Capture the cell that displays the provided text and extract its [x, y] central coordinate. 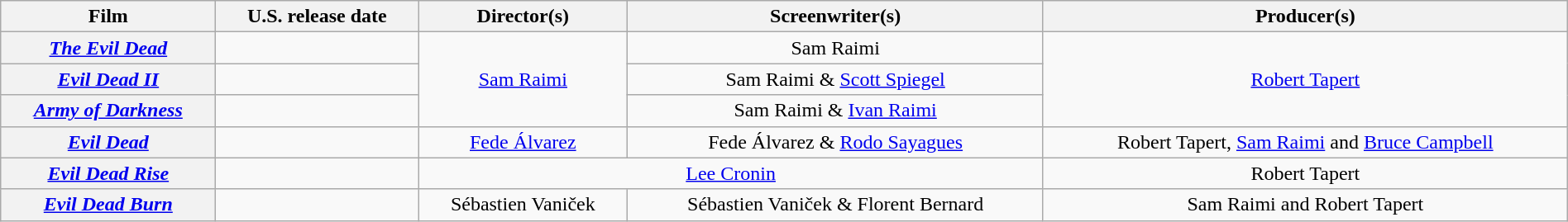
Army of Darkness [108, 111]
Lee Cronin [731, 173]
Sébastien Vaniček & Florent Bernard [835, 205]
Fede Álvarez [523, 142]
U.S. release date [318, 17]
The Evil Dead [108, 48]
Evil Dead [108, 142]
Sébastien Vaniček [523, 205]
Sam Raimi & Ivan Raimi [835, 111]
Producer(s) [1305, 17]
Robert Tapert, Sam Raimi and Bruce Campbell [1305, 142]
Evil Dead Burn [108, 205]
Film [108, 17]
Sam Raimi & Scott Spiegel [835, 79]
Fede Álvarez & Rodo Sayagues [835, 142]
Screenwriter(s) [835, 17]
Director(s) [523, 17]
Sam Raimi and Robert Tapert [1305, 205]
Evil Dead II [108, 79]
Evil Dead Rise [108, 173]
